Extract the [X, Y] coordinate from the center of the cell holding the provided text.  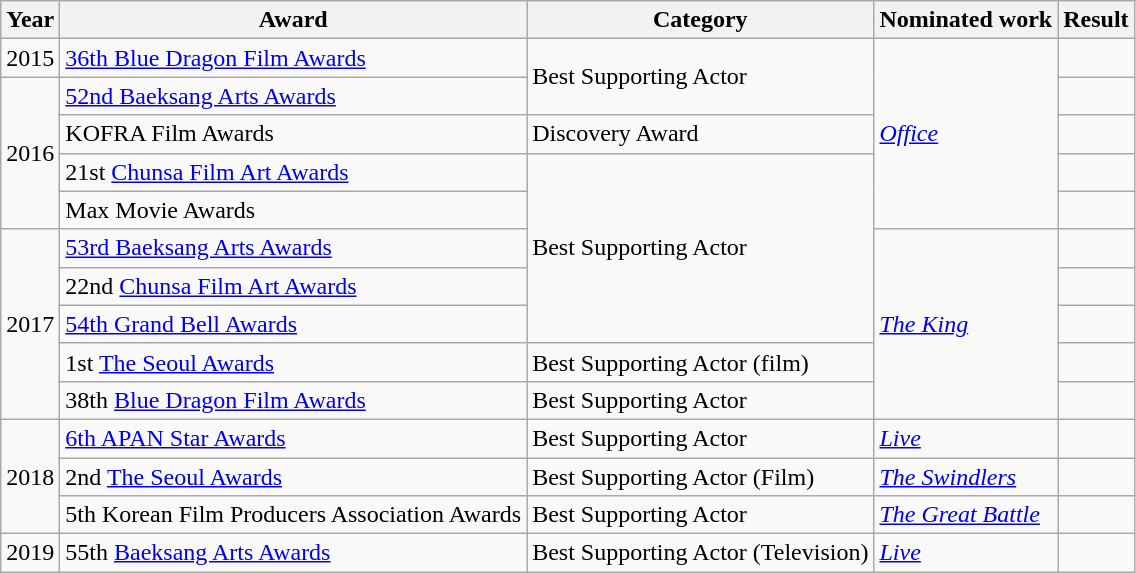
Discovery Award [700, 134]
2015 [30, 58]
53rd Baeksang Arts Awards [294, 248]
21st Chunsa Film Art Awards [294, 172]
Result [1096, 20]
Category [700, 20]
2016 [30, 153]
2017 [30, 324]
The King [966, 324]
Best Supporting Actor (Television) [700, 553]
5th Korean Film Producers Association Awards [294, 515]
Office [966, 134]
22nd Chunsa Film Art Awards [294, 286]
54th Grand Bell Awards [294, 324]
Award [294, 20]
2019 [30, 553]
36th Blue Dragon Film Awards [294, 58]
Nominated work [966, 20]
KOFRA Film Awards [294, 134]
Best Supporting Actor (film) [700, 362]
Max Movie Awards [294, 210]
55th Baeksang Arts Awards [294, 553]
The Great Battle [966, 515]
2018 [30, 476]
2nd The Seoul Awards [294, 477]
38th Blue Dragon Film Awards [294, 400]
The Swindlers [966, 477]
1st The Seoul Awards [294, 362]
Year [30, 20]
Best Supporting Actor (Film) [700, 477]
52nd Baeksang Arts Awards [294, 96]
6th APAN Star Awards [294, 438]
